Find where the given text appears and provide that cell's center as [x, y] coordinate. 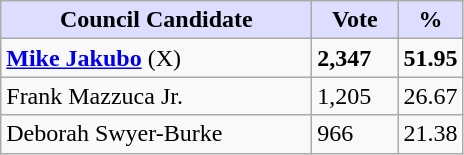
Deborah Swyer-Burke [156, 134]
26.67 [430, 96]
21.38 [430, 134]
1,205 [355, 96]
2,347 [355, 58]
Frank Mazzuca Jr. [156, 96]
966 [355, 134]
Mike Jakubo (X) [156, 58]
% [430, 20]
51.95 [430, 58]
Vote [355, 20]
Council Candidate [156, 20]
